Identify which cell holds the provided text, then report its (x, y) central coordinate. 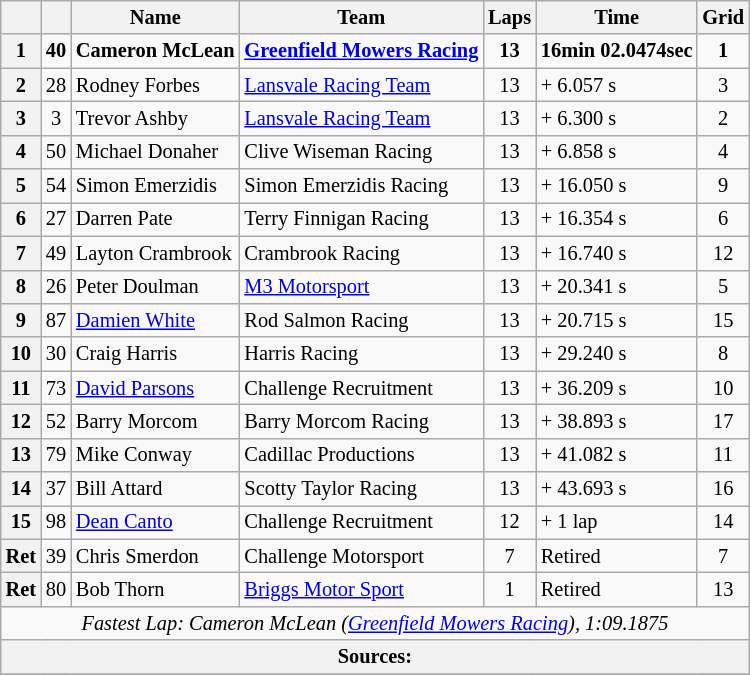
Michael Donaher (155, 152)
80 (56, 589)
Crambrook Racing (361, 253)
Darren Pate (155, 219)
79 (56, 455)
+ 16.050 s (616, 186)
Laps (510, 17)
73 (56, 388)
Sources: (375, 657)
+ 20.715 s (616, 320)
Barry Morcom Racing (361, 421)
+ 1 lap (616, 522)
Simon Emerzidis Racing (361, 186)
Briggs Motor Sport (361, 589)
+ 36.209 s (616, 388)
+ 29.240 s (616, 354)
Cameron McLean (155, 51)
+ 6.858 s (616, 152)
52 (56, 421)
Trevor Ashby (155, 118)
Bill Attard (155, 489)
Cadillac Productions (361, 455)
+ 20.341 s (616, 287)
+ 16.740 s (616, 253)
+ 6.300 s (616, 118)
26 (56, 287)
Clive Wiseman Racing (361, 152)
Scotty Taylor Racing (361, 489)
40 (56, 51)
Barry Morcom (155, 421)
Dean Canto (155, 522)
54 (56, 186)
+ 6.057 s (616, 85)
+ 41.082 s (616, 455)
Terry Finnigan Racing (361, 219)
+ 16.354 s (616, 219)
Craig Harris (155, 354)
Fastest Lap: Cameron McLean (Greenfield Mowers Racing), 1:09.1875 (375, 623)
Challenge Motorsport (361, 556)
49 (56, 253)
28 (56, 85)
50 (56, 152)
+ 43.693 s (616, 489)
87 (56, 320)
Peter Doulman (155, 287)
+ 38.893 s (616, 421)
Rod Salmon Racing (361, 320)
16 (723, 489)
30 (56, 354)
17 (723, 421)
27 (56, 219)
Name (155, 17)
David Parsons (155, 388)
39 (56, 556)
Team (361, 17)
Chris Smerdon (155, 556)
Greenfield Mowers Racing (361, 51)
M3 Motorsport (361, 287)
Simon Emerzidis (155, 186)
37 (56, 489)
Layton Crambrook (155, 253)
16min 02.0474sec (616, 51)
Harris Racing (361, 354)
Rodney Forbes (155, 85)
Damien White (155, 320)
Mike Conway (155, 455)
Time (616, 17)
Bob Thorn (155, 589)
98 (56, 522)
Grid (723, 17)
